Find where the given text appears and provide that cell's center as [X, Y] coordinate. 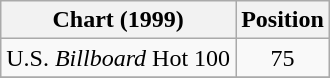
Chart (1999) [118, 20]
Position [283, 20]
75 [283, 58]
U.S. Billboard Hot 100 [118, 58]
